Scan for the cell matching the given text and deliver its [x, y] coordinate at center. 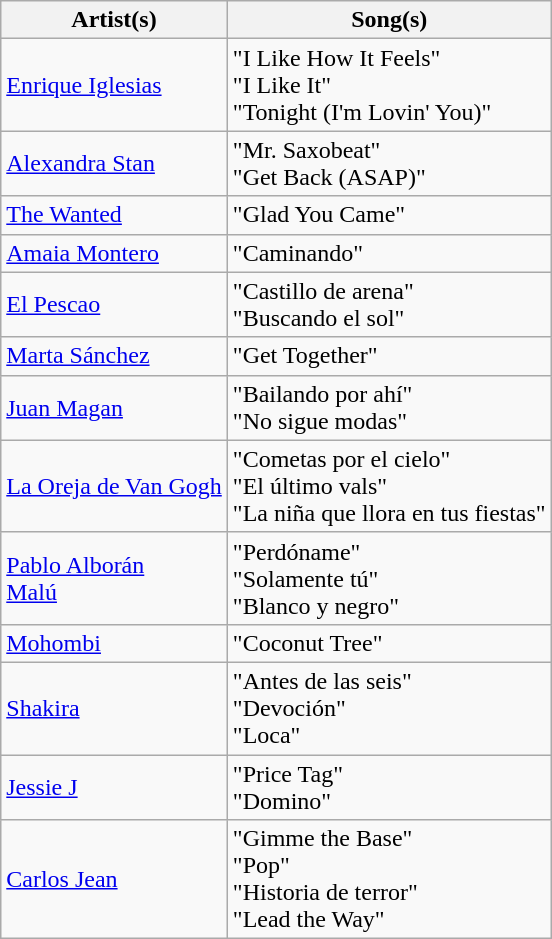
"I Like How It Feels""I Like It""Tonight (I'm Lovin' You)" [389, 85]
"Bailando por ahí""No sigue modas" [389, 408]
La Oreja de Van Gogh [114, 486]
"Gimme the Base" "Pop" "Historia de terror" "Lead the Way" [389, 880]
Pablo AlboránMalú [114, 578]
The Wanted [114, 215]
"Mr. Saxobeat""Get Back (ASAP)" [389, 164]
Artist(s) [114, 20]
Jessie J [114, 786]
"Get Together" [389, 356]
"Antes de las seis""Devoción""Loca" [389, 708]
El Pescao [114, 304]
"Glad You Came" [389, 215]
"Coconut Tree" [389, 643]
"Caminando" [389, 253]
"Castillo de arena""Buscando el sol" [389, 304]
Enrique Iglesias [114, 85]
"Cometas por el cielo""El último vals""La niña que llora en tus fiestas" [389, 486]
Carlos Jean [114, 880]
Amaia Montero [114, 253]
Mohombi [114, 643]
"Price Tag""Domino" [389, 786]
Song(s) [389, 20]
Juan Magan [114, 408]
Alexandra Stan [114, 164]
Marta Sánchez [114, 356]
Shakira [114, 708]
"Perdóname" "Solamente tú""Blanco y negro" [389, 578]
